Detect which cell encompasses the target text, then output its [x, y] center coordinate. 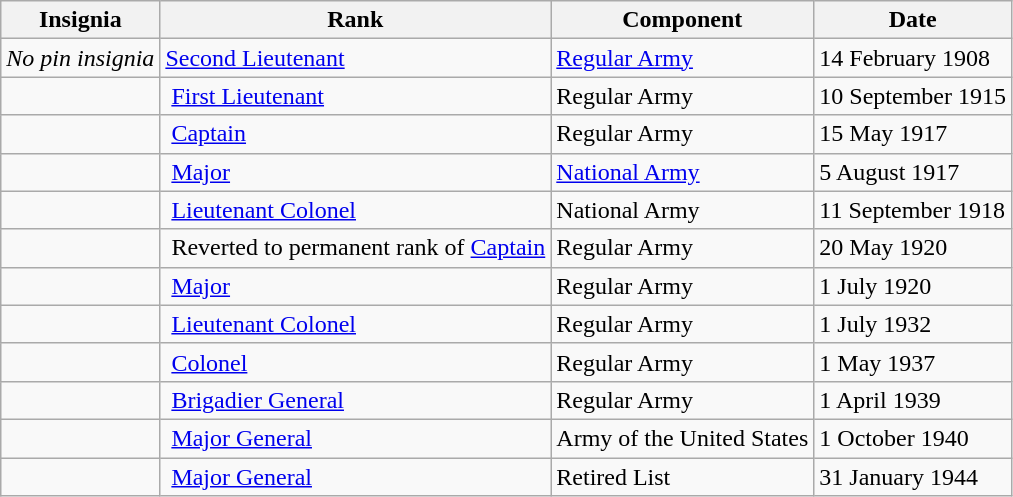
Brigadier General [356, 400]
Component [682, 20]
Captain [356, 134]
First Lieutenant [356, 96]
Date [913, 20]
Army of the United States [682, 438]
Colonel [356, 362]
20 May 1920 [913, 248]
Insignia [80, 20]
Reverted to permanent rank of Captain [356, 248]
No pin insignia [80, 58]
1 May 1937 [913, 362]
1 October 1940 [913, 438]
Rank [356, 20]
10 September 1915 [913, 96]
15 May 1917 [913, 134]
31 January 1944 [913, 477]
11 September 1918 [913, 210]
1 July 1920 [913, 286]
Second Lieutenant [356, 58]
1 April 1939 [913, 400]
1 July 1932 [913, 324]
5 August 1917 [913, 172]
14 February 1908 [913, 58]
Retired List [682, 477]
